Output the (x, y) coordinate of the center of the cell containing the given text.  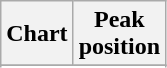
Chart (37, 34)
Peakposition (119, 34)
